Scan for the cell matching the given text and deliver its [x, y] coordinate at center. 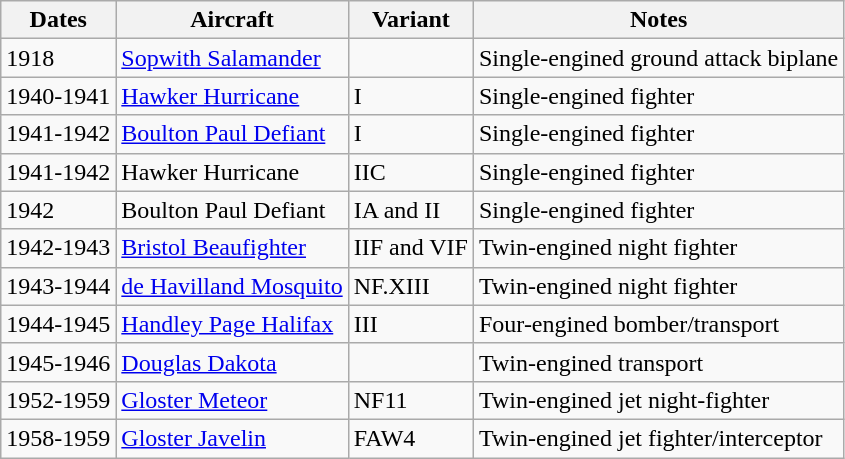
III [410, 324]
NF.XIII [410, 286]
de Havilland Mosquito [232, 286]
FAW4 [410, 438]
Aircraft [232, 20]
Notes [658, 20]
Gloster Javelin [232, 438]
Gloster Meteor [232, 400]
Sopwith Salamander [232, 58]
1945-1946 [58, 362]
Single-engined ground attack biplane [658, 58]
IIC [410, 172]
Handley Page Halifax [232, 324]
1942-1943 [58, 248]
Douglas Dakota [232, 362]
Dates [58, 20]
Twin-engined jet fighter/interceptor [658, 438]
IIF and VIF [410, 248]
NF11 [410, 400]
1944-1945 [58, 324]
Variant [410, 20]
Four-engined bomber/transport [658, 324]
1958-1959 [58, 438]
1942 [58, 210]
Twin-engined transport [658, 362]
1918 [58, 58]
1952-1959 [58, 400]
IA and II [410, 210]
1940-1941 [58, 96]
Twin-engined jet night-fighter [658, 400]
Bristol Beaufighter [232, 248]
1943-1944 [58, 286]
